Pinpoint the cell where the given text exists, returning its (X, Y) midpoint coordinate. 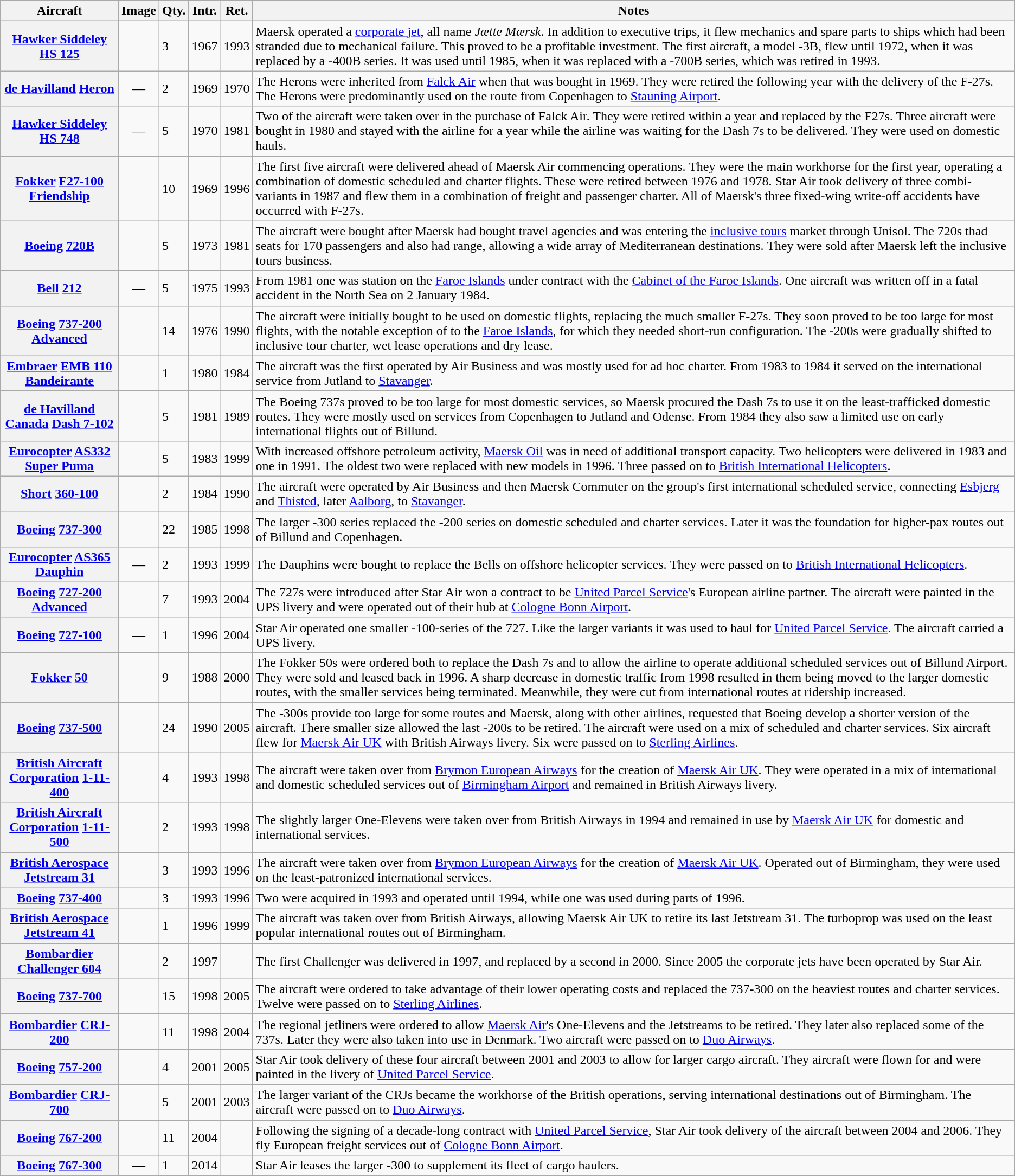
1980 (205, 373)
Star Air leases the larger -300 to supplement its fleet of cargo haulers. (633, 1166)
British Aerospace Jetstream 41 (60, 926)
2000 (236, 678)
Short 360-100 (60, 493)
22 (174, 529)
2014 (205, 1166)
Boeing 737-700 (60, 997)
Bombardier CRJ-700 (60, 1102)
Boeing 737-400 (60, 898)
1988 (205, 678)
1975 (205, 288)
24 (174, 728)
15 (174, 997)
British Aerospace Jetstream 31 (60, 870)
10 (174, 189)
Hawker Siddeley HS 125 (60, 46)
British Aircraft Corporation 1-11-500 (60, 827)
Fokker F27-100 Friendship (60, 189)
Bombardier CRJ-200 (60, 1031)
Boeing 767-300 (60, 1166)
Bombardier Challenger 604 (60, 961)
Boeing 720B (60, 246)
de Havilland Canada Dash 7-102 (60, 416)
Ret. (236, 11)
British Aircraft Corporation 1-11-400 (60, 777)
Boeing 737-300 (60, 529)
de Havilland Heron (60, 89)
1967 (205, 46)
The Dauphins were bought to replace the Bells on offshore helicopter services. They were passed on to British International Helicopters. (633, 565)
1989 (236, 416)
1983 (205, 459)
2003 (236, 1102)
Eurocopter AS332 Super Puma (60, 459)
Eurocopter AS365 Dauphin (60, 565)
Two were acquired in 1993 and operated until 1994, while one was used during parts of 1996. (633, 898)
The first Challenger was delivered in 1997, and replaced by a second in 2000. Since 2005 the corporate jets have been operated by Star Air. (633, 961)
7 (174, 600)
Image (139, 11)
Fokker 50 (60, 678)
Boeing 727-100 (60, 635)
Aircraft (60, 11)
Embraer EMB 110 Bandeirante (60, 373)
Boeing 767-200 (60, 1138)
1976 (205, 331)
Notes (633, 11)
14 (174, 331)
1997 (205, 961)
1985 (205, 529)
Bell 212 (60, 288)
Hawker Siddeley HS 748 (60, 131)
Intr. (205, 11)
9 (174, 678)
1973 (205, 246)
Qty. (174, 11)
Boeing 727-200 Advanced (60, 600)
Boeing 737-200 Advanced (60, 331)
Boeing 757-200 (60, 1067)
Boeing 737-500 (60, 728)
